Output the [X, Y] coordinate of the center of the cell containing the given text.  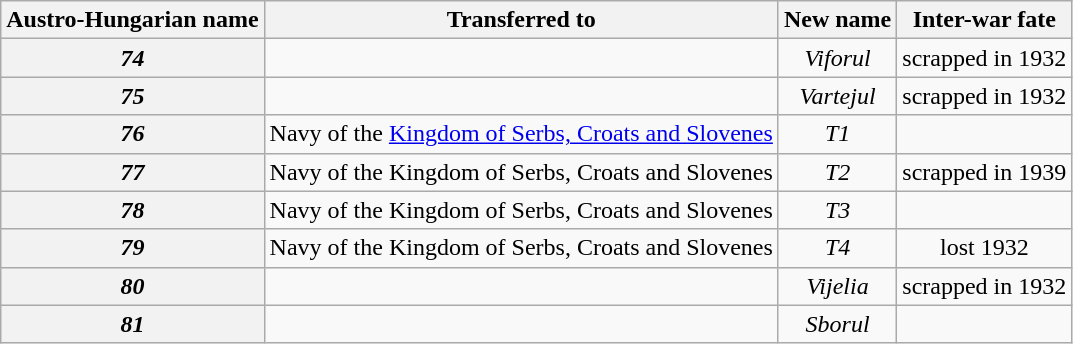
Transferred to [521, 20]
74 [132, 58]
T4 [837, 248]
Austro-Hungarian name [132, 20]
T1 [837, 134]
Inter-war fate [984, 20]
80 [132, 286]
lost 1932 [984, 248]
Viforul [837, 58]
77 [132, 172]
Vijelia [837, 286]
81 [132, 324]
Vartejul [837, 96]
79 [132, 248]
75 [132, 96]
T2 [837, 172]
76 [132, 134]
Sborul [837, 324]
T3 [837, 210]
scrapped in 1939 [984, 172]
New name [837, 20]
78 [132, 210]
